For the text-containing cell, return its midpoint in [x, y] coordinate format. 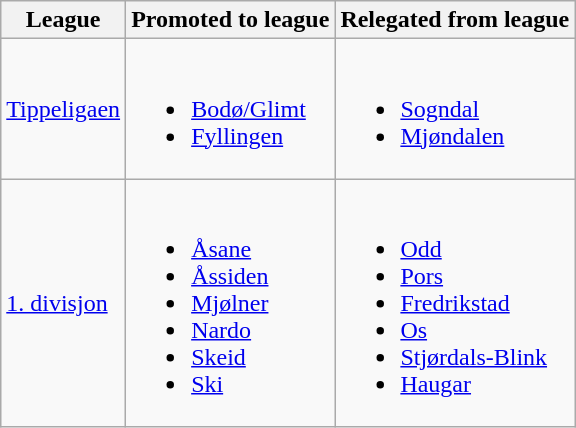
League [64, 20]
Relegated from league [455, 20]
Tippeligaen [64, 109]
ÅsaneÅssidenMjølnerNardoSkeidSki [230, 303]
Promoted to league [230, 20]
SogndalMjøndalen [455, 109]
1. divisjon [64, 303]
Bodø/GlimtFyllingen [230, 109]
OddPorsFredrikstadOsStjørdals-BlinkHaugar [455, 303]
